Locate the cell with the specified text and output its [x, y] center coordinate. 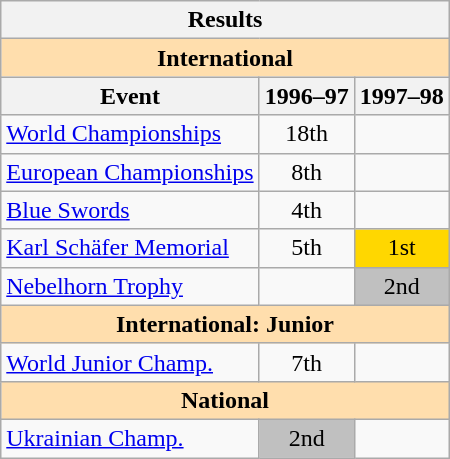
National [225, 400]
1997–98 [402, 96]
International: Junior [225, 324]
International [225, 58]
18th [306, 134]
4th [306, 210]
5th [306, 248]
Results [225, 20]
1st [402, 248]
8th [306, 172]
World Championships [130, 134]
Karl Schäfer Memorial [130, 248]
World Junior Champ. [130, 362]
Event [130, 96]
European Championships [130, 172]
Nebelhorn Trophy [130, 286]
7th [306, 362]
1996–97 [306, 96]
Blue Swords [130, 210]
Ukrainian Champ. [130, 438]
